Detect which cell encompasses the target text, then output its [X, Y] center coordinate. 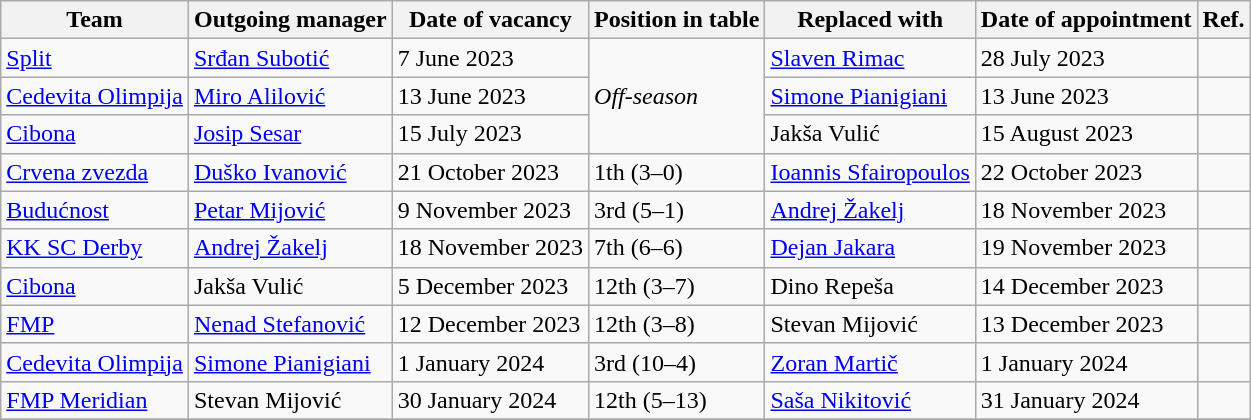
15 July 2023 [490, 134]
12th (5–13) [677, 400]
Split [95, 58]
1th (3–0) [677, 172]
Team [95, 20]
12 December 2023 [490, 324]
Position in table [677, 20]
28 July 2023 [1086, 58]
FMP Meridian [95, 400]
Dino Repeša [870, 286]
30 January 2024 [490, 400]
3rd (5–1) [677, 210]
Budućnost [95, 210]
FMP [95, 324]
Outgoing manager [290, 20]
Petar Mijović [290, 210]
Zoran Martič [870, 362]
14 December 2023 [1086, 286]
Duško Ivanović [290, 172]
9 November 2023 [490, 210]
5 December 2023 [490, 286]
3rd (10–4) [677, 362]
12th (3–7) [677, 286]
13 December 2023 [1086, 324]
Ref. [1224, 20]
Crvena zvezda [95, 172]
15 August 2023 [1086, 134]
KK SC Derby [95, 248]
Date of appointment [1086, 20]
Josip Sesar [290, 134]
12th (3–8) [677, 324]
Replaced with [870, 20]
Miro Alilović [290, 96]
Dejan Jakara [870, 248]
Nenad Stefanović [290, 324]
21 October 2023 [490, 172]
Srđan Subotić [290, 58]
Ioannis Sfairopoulos [870, 172]
Date of vacancy [490, 20]
Saša Nikitović [870, 400]
7 June 2023 [490, 58]
Off-season [677, 96]
19 November 2023 [1086, 248]
22 October 2023 [1086, 172]
Slaven Rimac [870, 58]
31 January 2024 [1086, 400]
7th (6–6) [677, 248]
